Return the (x, y) coordinate for the center point of the cell that contains the specified text.  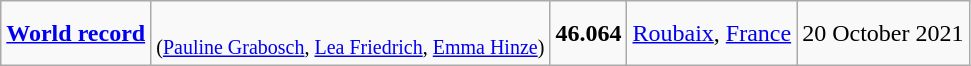
46.064 (588, 34)
World record (76, 34)
(Pauline Grabosch, Lea Friedrich, Emma Hinze) (350, 34)
20 October 2021 (883, 34)
Roubaix, France (712, 34)
